Identify which cell holds the provided text, then report its [X, Y] central coordinate. 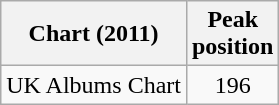
Chart (2011) [94, 34]
Peakposition [232, 34]
UK Albums Chart [94, 85]
196 [232, 85]
